Scan for the cell matching the given text and deliver its (X, Y) coordinate at center. 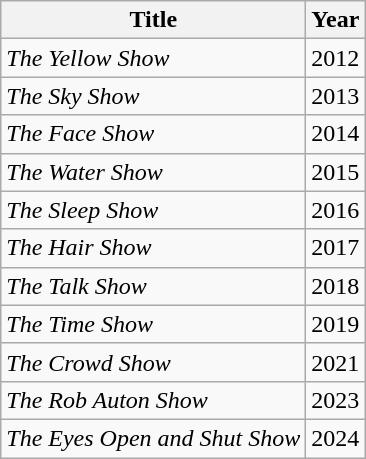
The Rob Auton Show (154, 400)
The Crowd Show (154, 362)
2019 (336, 324)
The Water Show (154, 172)
2014 (336, 134)
The Eyes Open and Shut Show (154, 438)
The Talk Show (154, 286)
2016 (336, 210)
The Time Show (154, 324)
2021 (336, 362)
The Hair Show (154, 248)
2024 (336, 438)
The Sleep Show (154, 210)
2015 (336, 172)
2023 (336, 400)
2018 (336, 286)
Title (154, 20)
2017 (336, 248)
2012 (336, 58)
The Sky Show (154, 96)
The Face Show (154, 134)
The Yellow Show (154, 58)
Year (336, 20)
2013 (336, 96)
